Search for the cell housing the specified text and yield its (x, y) center coordinate. 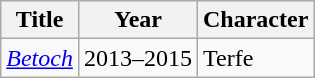
Character (256, 20)
Terfe (256, 58)
Year (138, 20)
Title (40, 20)
Betoch (40, 58)
2013–2015 (138, 58)
